Output the (X, Y) coordinate of the center of the cell containing the given text.  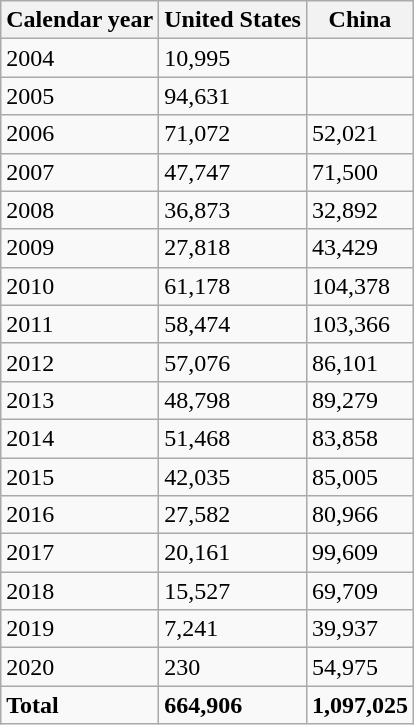
69,709 (360, 591)
2018 (80, 591)
2012 (80, 362)
7,241 (233, 629)
27,582 (233, 515)
2016 (80, 515)
80,966 (360, 515)
2006 (80, 134)
71,072 (233, 134)
61,178 (233, 286)
99,609 (360, 553)
2004 (80, 58)
94,631 (233, 96)
57,076 (233, 362)
104,378 (360, 286)
2020 (80, 667)
89,279 (360, 400)
85,005 (360, 477)
86,101 (360, 362)
20,161 (233, 553)
54,975 (360, 667)
43,429 (360, 248)
42,035 (233, 477)
2011 (80, 324)
83,858 (360, 438)
1,097,025 (360, 705)
664,906 (233, 705)
2017 (80, 553)
230 (233, 667)
51,468 (233, 438)
2008 (80, 210)
2014 (80, 438)
103,366 (360, 324)
48,798 (233, 400)
Total (80, 705)
Calendar year (80, 20)
2010 (80, 286)
2015 (80, 477)
58,474 (233, 324)
32,892 (360, 210)
71,500 (360, 172)
China (360, 20)
2009 (80, 248)
36,873 (233, 210)
39,937 (360, 629)
10,995 (233, 58)
2007 (80, 172)
2005 (80, 96)
2013 (80, 400)
15,527 (233, 591)
47,747 (233, 172)
United States (233, 20)
52,021 (360, 134)
2019 (80, 629)
27,818 (233, 248)
